Output the [X, Y] coordinate of the center of the cell containing the given text.  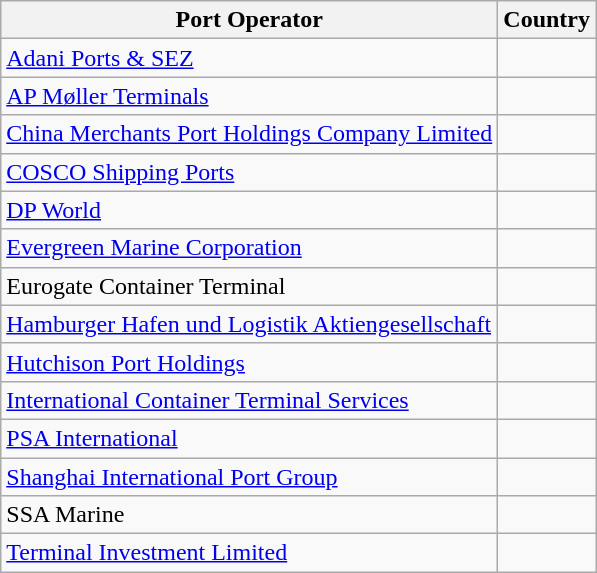
PSA International [250, 438]
SSA Marine [250, 515]
International Container Terminal Services [250, 400]
AP Møller Terminals [250, 96]
COSCO Shipping Ports [250, 172]
Terminal Investment Limited [250, 553]
Evergreen Marine Corporation [250, 248]
Eurogate Container Terminal [250, 286]
Hutchison Port Holdings [250, 362]
Country [547, 20]
Hamburger Hafen und Logistik Aktiengesellschaft [250, 324]
China Merchants Port Holdings Company Limited [250, 134]
Adani Ports & SEZ [250, 58]
Port Operator [250, 20]
Shanghai International Port Group [250, 477]
DP World [250, 210]
